For the text-containing cell, return its midpoint in (X, Y) coordinate format. 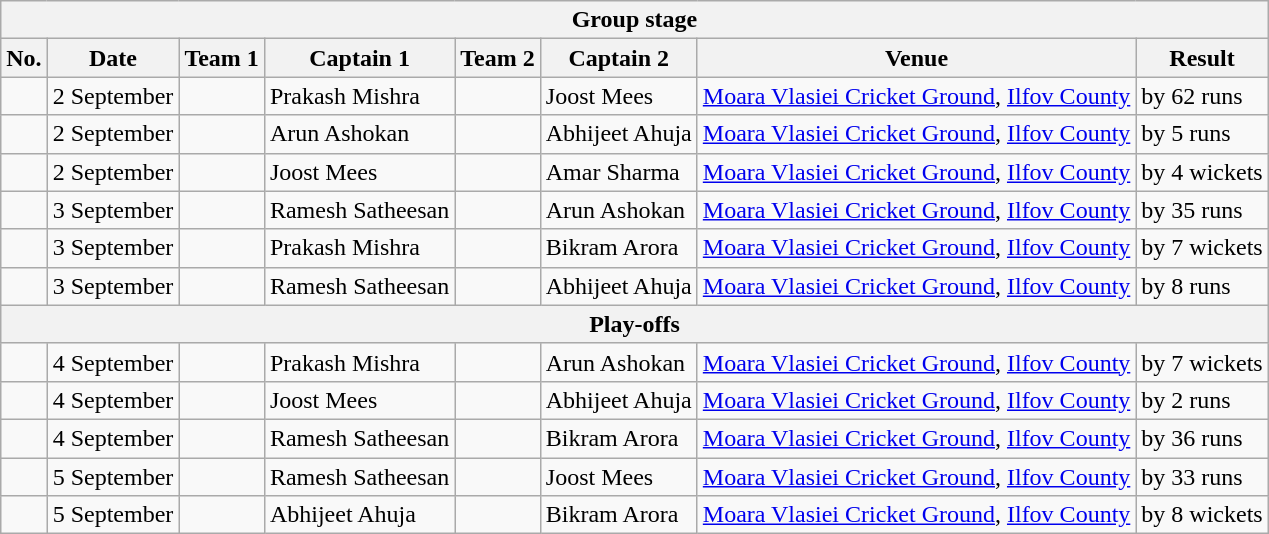
by 33 runs (1202, 477)
Venue (916, 58)
Amar Sharma (618, 172)
Play-offs (634, 324)
Team 2 (498, 58)
by 8 runs (1202, 286)
by 4 wickets (1202, 172)
Team 1 (222, 58)
by 62 runs (1202, 96)
by 5 runs (1202, 134)
Captain 1 (359, 58)
by 36 runs (1202, 438)
No. (24, 58)
Group stage (634, 20)
Date (113, 58)
by 35 runs (1202, 210)
by 8 wickets (1202, 515)
Result (1202, 58)
by 2 runs (1202, 400)
Captain 2 (618, 58)
